Pinpoint the cell where the given text exists, returning its [X, Y] midpoint coordinate. 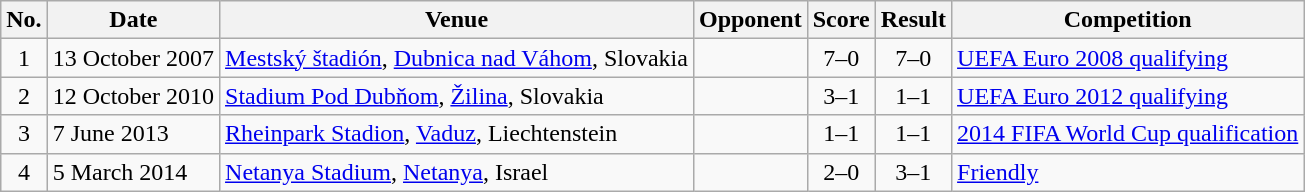
Netanya Stadium, Netanya, Israel [457, 172]
Stadium Pod Dubňom, Žilina, Slovakia [457, 96]
Score [841, 20]
UEFA Euro 2012 qualifying [1128, 96]
3 [24, 134]
Date [133, 20]
2–0 [841, 172]
No. [24, 20]
Competition [1128, 20]
12 October 2010 [133, 96]
5 March 2014 [133, 172]
13 October 2007 [133, 58]
Opponent [750, 20]
Friendly [1128, 172]
1 [24, 58]
Mestský štadión, Dubnica nad Váhom, Slovakia [457, 58]
UEFA Euro 2008 qualifying [1128, 58]
4 [24, 172]
2014 FIFA World Cup qualification [1128, 134]
Venue [457, 20]
Result [913, 20]
2 [24, 96]
7 June 2013 [133, 134]
Rheinpark Stadion, Vaduz, Liechtenstein [457, 134]
